Locate the cell with the specified text and output its [x, y] center coordinate. 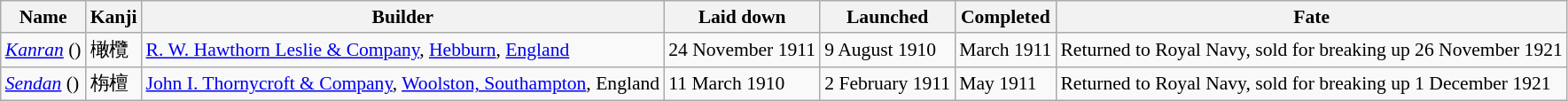
Laid down [742, 17]
Sendan () [43, 83]
Builder [403, 17]
Completed [1005, 17]
栴檀 [113, 83]
Launched [887, 17]
May 1911 [1005, 83]
橄欖 [113, 50]
Returned to Royal Navy, sold for breaking up 1 December 1921 [1311, 83]
Returned to Royal Navy, sold for breaking up 26 November 1921 [1311, 50]
R. W. Hawthorn Leslie & Company, Hebburn, England [403, 50]
Kanran () [43, 50]
Kanji [113, 17]
John I. Thornycroft & Company, Woolston, Southampton, England [403, 83]
Name [43, 17]
24 November 1911 [742, 50]
March 1911 [1005, 50]
9 August 1910 [887, 50]
Fate [1311, 17]
11 March 1910 [742, 83]
2 February 1911 [887, 83]
